Detect which cell encompasses the target text, then output its [X, Y] center coordinate. 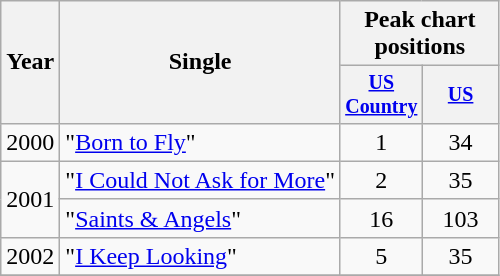
5 [381, 256]
Single [200, 62]
US Country [381, 94]
"I Could Not Ask for More" [200, 180]
103 [460, 218]
Year [30, 62]
2 [381, 180]
"Saints & Angels" [200, 218]
2000 [30, 142]
34 [460, 142]
2002 [30, 256]
2001 [30, 199]
US [460, 94]
Peak chartpositions [420, 34]
"I Keep Looking" [200, 256]
"Born to Fly" [200, 142]
1 [381, 142]
16 [381, 218]
